Return [x, y] of the center of cell containing provided text 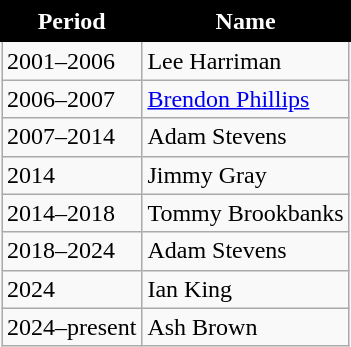
Ian King [246, 289]
Tommy Brookbanks [246, 213]
Brendon Phillips [246, 99]
2014 [72, 175]
Jimmy Gray [246, 175]
Ash Brown [246, 327]
2018–2024 [72, 251]
Lee Harriman [246, 60]
2024–present [72, 327]
Period [72, 22]
2024 [72, 289]
2006–2007 [72, 99]
2007–2014 [72, 137]
2014–2018 [72, 213]
Name [246, 22]
2001–2006 [72, 60]
